Scan for the cell matching the given text and deliver its (X, Y) coordinate at center. 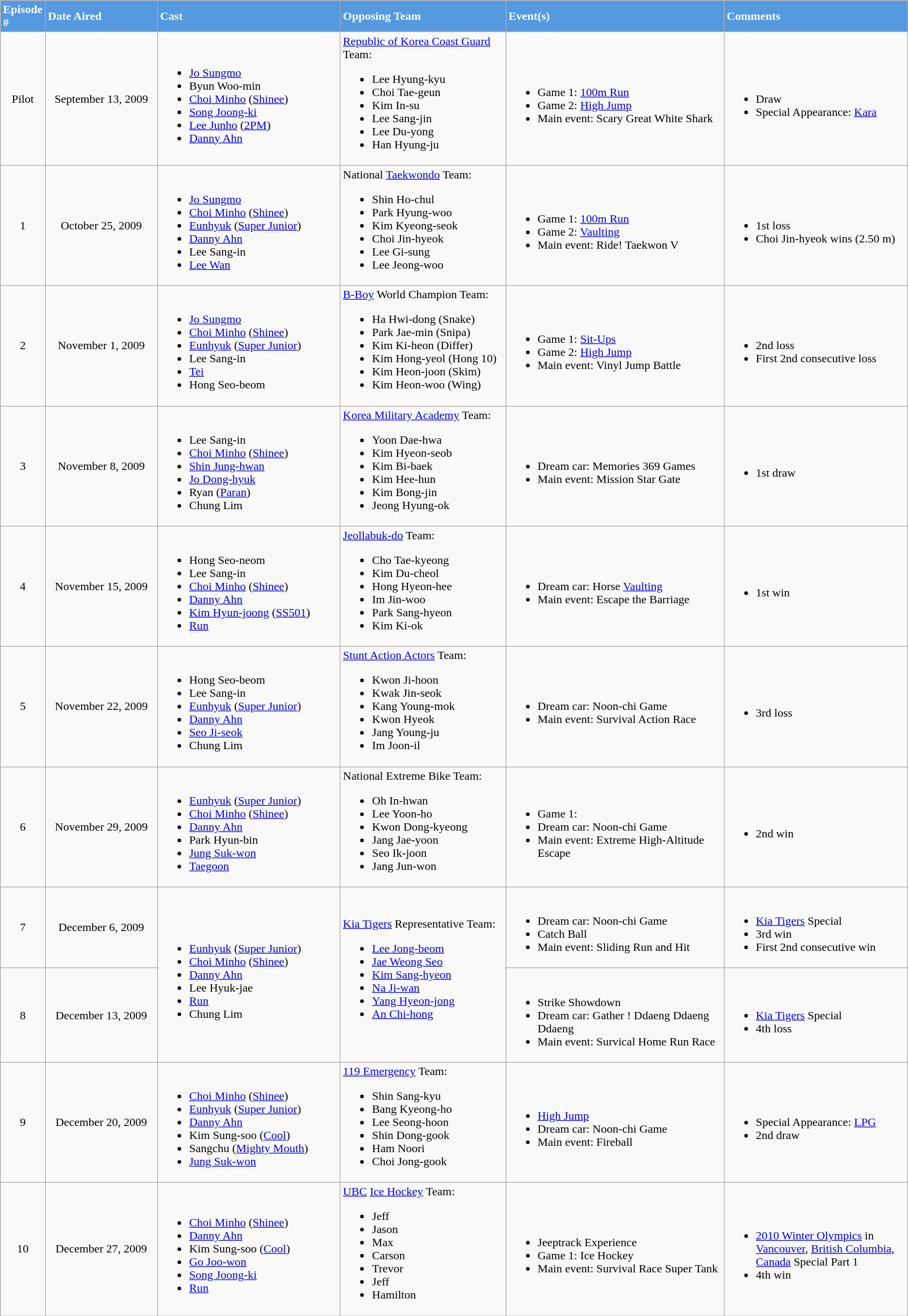
Lee Sang-inChoi Minho (Shinee)Shin Jung-hwanJo Dong-hyukRyan (Paran)Chung Lim (248, 466)
Game 1: 100m RunGame 2: High JumpMain event: Scary Great White Shark (615, 99)
Date Aired (101, 16)
Pilot (23, 99)
6 (23, 827)
December 6, 2009 (101, 927)
Hong Seo-beomLee Sang-inEunhyuk (Super Junior)Danny AhnSeo Ji-seokChung Lim (248, 706)
Dream car: Memories 369 GamesMain event: Mission Star Gate (615, 466)
November 22, 2009 (101, 706)
Korea Military Academy Team:Yoon Dae-hwaKim Hyeon-seobKim Bi-baekKim Hee-hunKim Bong-jinJeong Hyung-ok (423, 466)
Jo SungmoChoi Minho (Shinee)Eunhyuk (Super Junior)Danny AhnLee Sang-inLee Wan (248, 225)
Republic of Korea Coast Guard Team:Lee Hyung-kyuChoi Tae-geunKim In-suLee Sang-jinLee Du-yongHan Hyung-ju (423, 99)
Episode # (23, 16)
October 25, 2009 (101, 225)
Jo SungmoByun Woo-minChoi Minho (Shinee)Song Joong-kiLee Junho (2PM)Danny Ahn (248, 99)
10 (23, 1249)
November 1, 2009 (101, 346)
B-Boy World Champion Team:Ha Hwi-dong (Snake)Park Jae-min (Snipa)Kim Ki-heon (Differ)Kim Hong-yeol (Hong 10)Kim Heon-joon (Skim)Kim Heon-woo (Wing) (423, 346)
1 (23, 225)
November 29, 2009 (101, 827)
2010 Winter Olympics in Vancouver, British Columbia, Canada Special Part 14th win (816, 1249)
November 8, 2009 (101, 466)
September 13, 2009 (101, 99)
Jeollabuk-do Team:Cho Tae-kyeongKim Du-cheolHong Hyeon-heeIm Jin-wooPark Sang-hyeonKim Ki-ok (423, 586)
Opposing Team (423, 16)
Special Appearance: LPG2nd draw (816, 1122)
High JumpDream car: Noon-chi GameMain event: Fireball (615, 1122)
Dream car: Horse VaultingMain event: Escape the Barriage (615, 586)
UBC Ice Hockey Team:JeffJasonMaxCarsonTrevorJeffHamilton (423, 1249)
3 (23, 466)
4 (23, 586)
1st win (816, 586)
December 13, 2009 (101, 1015)
Kia Tigers Special4th loss (816, 1015)
5 (23, 706)
8 (23, 1015)
National Taekwondo Team:Shin Ho-chulPark Hyung-wooKim Kyeong-seokChoi Jin-hyeokLee Gi-sungLee Jeong-woo (423, 225)
Stunt Action Actors Team:Kwon Ji-hoonKwak Jin-seokKang Young-mokKwon HyeokJang Young-juIm Joon-il (423, 706)
1st draw (816, 466)
9 (23, 1122)
Eunhyuk (Super Junior)Choi Minho (Shinee)Danny AhnPark Hyun-binJung Suk-wonTaegoon (248, 827)
Event(s) (615, 16)
Jeeptrack ExperienceGame 1: Ice HockeyMain event: Survival Race Super Tank (615, 1249)
Jo SungmoChoi Minho (Shinee)Eunhyuk (Super Junior)Lee Sang-inTeiHong Seo-beom (248, 346)
2 (23, 346)
November 15, 2009 (101, 586)
Choi Minho (Shinee)Eunhyuk (Super Junior)Danny AhnKim Sung-soo (Cool)Sangchu (Mighty Mouth)Jung Suk-won (248, 1122)
Kia Tigers Special3rd winFirst 2nd consecutive win (816, 927)
Hong Seo-neomLee Sang-inChoi Minho (Shinee)Danny AhnKim Hyun-joong (SS501)Run (248, 586)
2nd win (816, 827)
Comments (816, 16)
2nd lossFirst 2nd consecutive loss (816, 346)
Kia Tigers Representative Team:Lee Jong-beomJae Weong SeoKim Sang-hyeonNa Ji-wanYang Hyeon-jongAn Chi-hong (423, 975)
Choi Minho (Shinee)Danny AhnKim Sung-soo (Cool)Go Joo-wonSong Joong-kiRun (248, 1249)
Game 1: 100m RunGame 2: VaultingMain event: Ride! Taekwon V (615, 225)
Game 1:Dream car: Noon-chi GameMain event: Extreme High-Altitude Escape (615, 827)
1st lossChoi Jin-hyeok wins (2.50 m) (816, 225)
DrawSpecial Appearance: Kara (816, 99)
119 Emergency Team:Shin Sang-kyuBang Kyeong-hoLee Seong-hoonShin Dong-gookHam NooriChoi Jong-gook (423, 1122)
December 20, 2009 (101, 1122)
December 27, 2009 (101, 1249)
National Extreme Bike Team:Oh In-hwanLee Yoon-hoKwon Dong-kyeongJang Jae-yoonSeo Ik-joonJang Jun-won (423, 827)
Cast (248, 16)
Dream car: Noon-chi GameMain event: Survival Action Race (615, 706)
Dream car: Noon-chi GameCatch BallMain event: Sliding Run and Hit (615, 927)
Strike ShowdownDream car: Gather ! Ddaeng Ddaeng DdaengMain event: Survical Home Run Race (615, 1015)
Eunhyuk (Super Junior)Choi Minho (Shinee)Danny AhnLee Hyuk-jaeRunChung Lim (248, 975)
Game 1: Sit-UpsGame 2: High JumpMain event: Vinyl Jump Battle (615, 346)
3rd loss (816, 706)
7 (23, 927)
